Provide the [X, Y] coordinate of the cell's center where the given text is located.  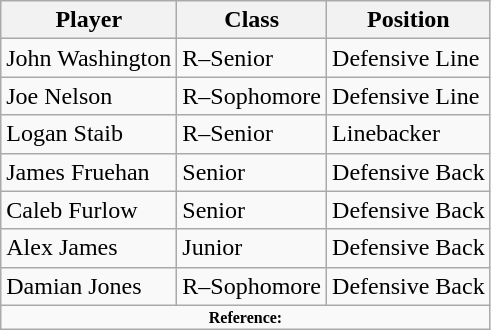
John Washington [89, 58]
Alex James [89, 248]
Joe Nelson [89, 96]
Reference: [246, 317]
Linebacker [409, 134]
Class [252, 20]
Caleb Furlow [89, 210]
Player [89, 20]
Position [409, 20]
Logan Staib [89, 134]
Junior [252, 248]
James Fruehan [89, 172]
Damian Jones [89, 286]
